Detect which cell encompasses the target text, then output its (X, Y) center coordinate. 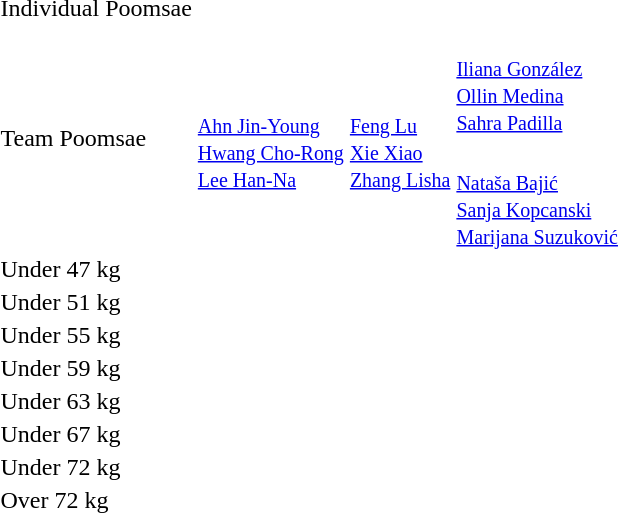
Ahn Jin-YoungHwang Cho-RongLee Han-Na (270, 138)
Feng LuXie XiaoZhang Lisha (400, 138)
